Return the [X, Y] coordinate for the center point of the cell that contains the specified text.  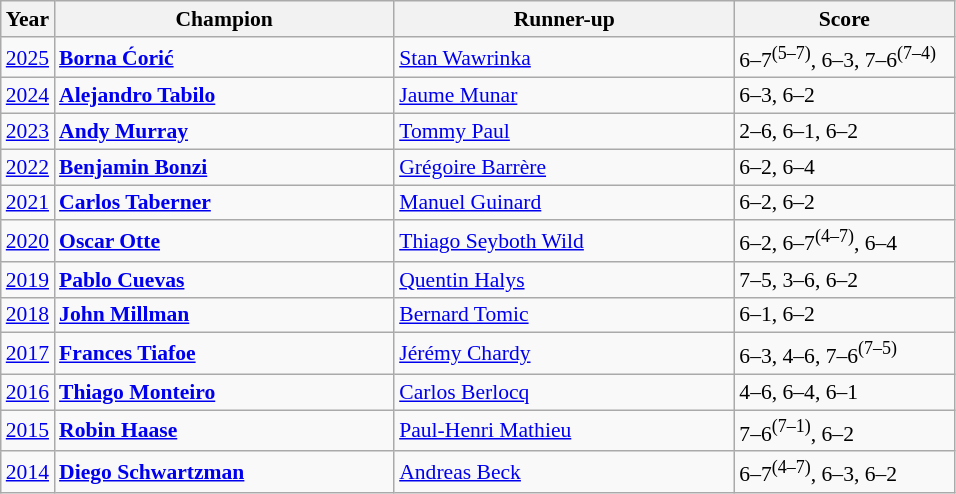
2017 [28, 354]
Pablo Cuevas [224, 280]
Andy Murray [224, 132]
6–3, 4–6, 7–6(7–5) [844, 354]
Manuel Guinard [564, 203]
2015 [28, 430]
Stan Wawrinka [564, 58]
Jérémy Chardy [564, 354]
2–6, 6–1, 6–2 [844, 132]
Bernard Tomic [564, 316]
Quentin Halys [564, 280]
Champion [224, 19]
Thiago Monteiro [224, 392]
2021 [28, 203]
4–6, 6–4, 6–1 [844, 392]
2019 [28, 280]
2024 [28, 96]
Year [28, 19]
Alejandro Tabilo [224, 96]
2020 [28, 242]
Tommy Paul [564, 132]
2014 [28, 472]
2022 [28, 167]
Benjamin Bonzi [224, 167]
Grégoire Barrère [564, 167]
2016 [28, 392]
Andreas Beck [564, 472]
Diego Schwartzman [224, 472]
2023 [28, 132]
6–1, 6–2 [844, 316]
7–6(7–1), 6–2 [844, 430]
6–2, 6–2 [844, 203]
Thiago Seyboth Wild [564, 242]
Borna Ćorić [224, 58]
John Millman [224, 316]
Carlos Berlocq [564, 392]
Jaume Munar [564, 96]
6–7(4–7), 6–3, 6–2 [844, 472]
Frances Tiafoe [224, 354]
7–5, 3–6, 6–2 [844, 280]
2025 [28, 58]
Score [844, 19]
6–2, 6–4 [844, 167]
Robin Haase [224, 430]
Oscar Otte [224, 242]
6–3, 6–2 [844, 96]
Paul-Henri Mathieu [564, 430]
Carlos Taberner [224, 203]
6–7(5–7), 6–3, 7–6(7–4) [844, 58]
Runner-up [564, 19]
2018 [28, 316]
6–2, 6–7(4–7), 6–4 [844, 242]
